Find where the given text appears and provide that cell's center as (X, Y) coordinate. 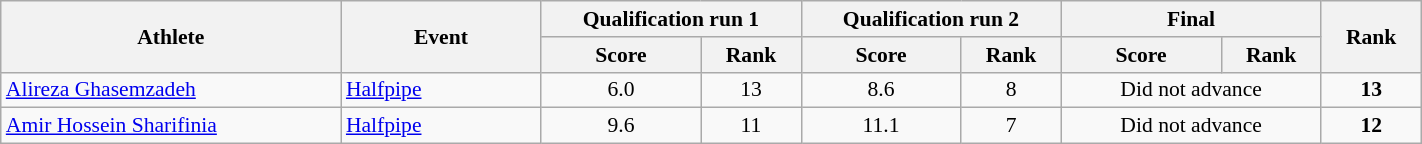
9.6 (621, 126)
Alireza Ghasemzadeh (171, 90)
11 (751, 126)
8 (1011, 90)
Event (441, 36)
11.1 (881, 126)
Final (1191, 19)
Amir Hossein Sharifinia (171, 126)
8.6 (881, 90)
Qualification run 2 (931, 19)
Athlete (171, 36)
12 (1371, 126)
7 (1011, 126)
6.0 (621, 90)
Qualification run 1 (671, 19)
